From the cell containing the given text, extract its center point as (x, y) coordinate. 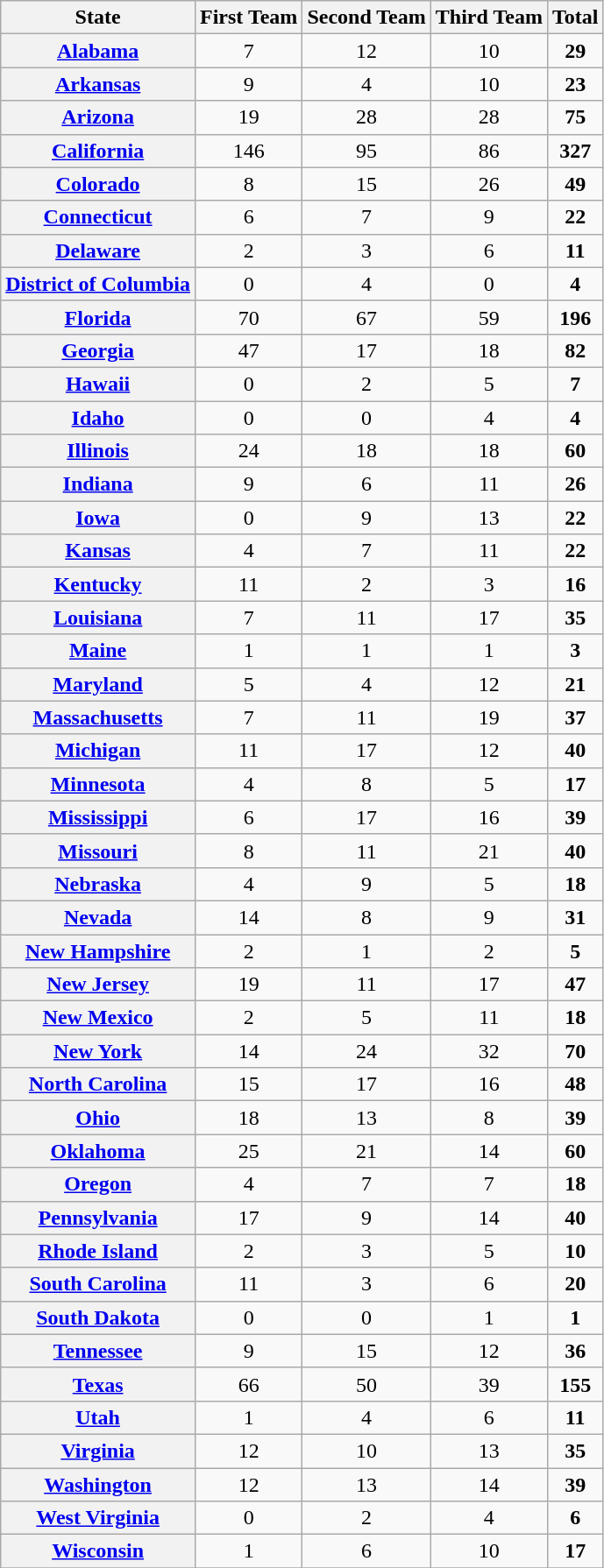
Oklahoma (98, 1151)
State (98, 18)
Alabama (98, 51)
59 (489, 317)
Washington (98, 1485)
Illinois (98, 451)
Oregon (98, 1184)
Nebraska (98, 884)
Michigan (98, 751)
23 (575, 84)
Minnesota (98, 784)
South Dakota (98, 1317)
31 (575, 917)
New Hampshire (98, 950)
Wisconsin (98, 1551)
Massachusetts (98, 717)
Colorado (98, 184)
Utah (98, 1417)
95 (366, 151)
146 (248, 151)
Mississippi (98, 817)
Third Team (489, 18)
Rhode Island (98, 1251)
49 (575, 184)
Kansas (98, 551)
Virginia (98, 1451)
37 (575, 717)
Maine (98, 651)
New Mexico (98, 1018)
New Jersey (98, 985)
Georgia (98, 350)
32 (489, 1051)
327 (575, 151)
29 (575, 51)
50 (366, 1384)
Arkansas (98, 84)
82 (575, 350)
Pennsylvania (98, 1218)
Texas (98, 1384)
Ohio (98, 1118)
Nevada (98, 917)
South Carolina (98, 1284)
District of Columbia (98, 284)
Total (575, 18)
West Virginia (98, 1518)
New York (98, 1051)
Kentucky (98, 584)
Florida (98, 317)
Idaho (98, 418)
196 (575, 317)
36 (575, 1351)
155 (575, 1384)
20 (575, 1284)
First Team (248, 18)
Iowa (98, 518)
67 (366, 317)
Hawaii (98, 384)
Missouri (98, 851)
48 (575, 1084)
Maryland (98, 684)
Arizona (98, 117)
Indiana (98, 484)
California (98, 151)
Tennessee (98, 1351)
Louisiana (98, 618)
25 (248, 1151)
Delaware (98, 251)
66 (248, 1384)
Second Team (366, 18)
Connecticut (98, 217)
86 (489, 151)
75 (575, 117)
North Carolina (98, 1084)
